Output the (X, Y) coordinate of the center of the cell containing the given text.  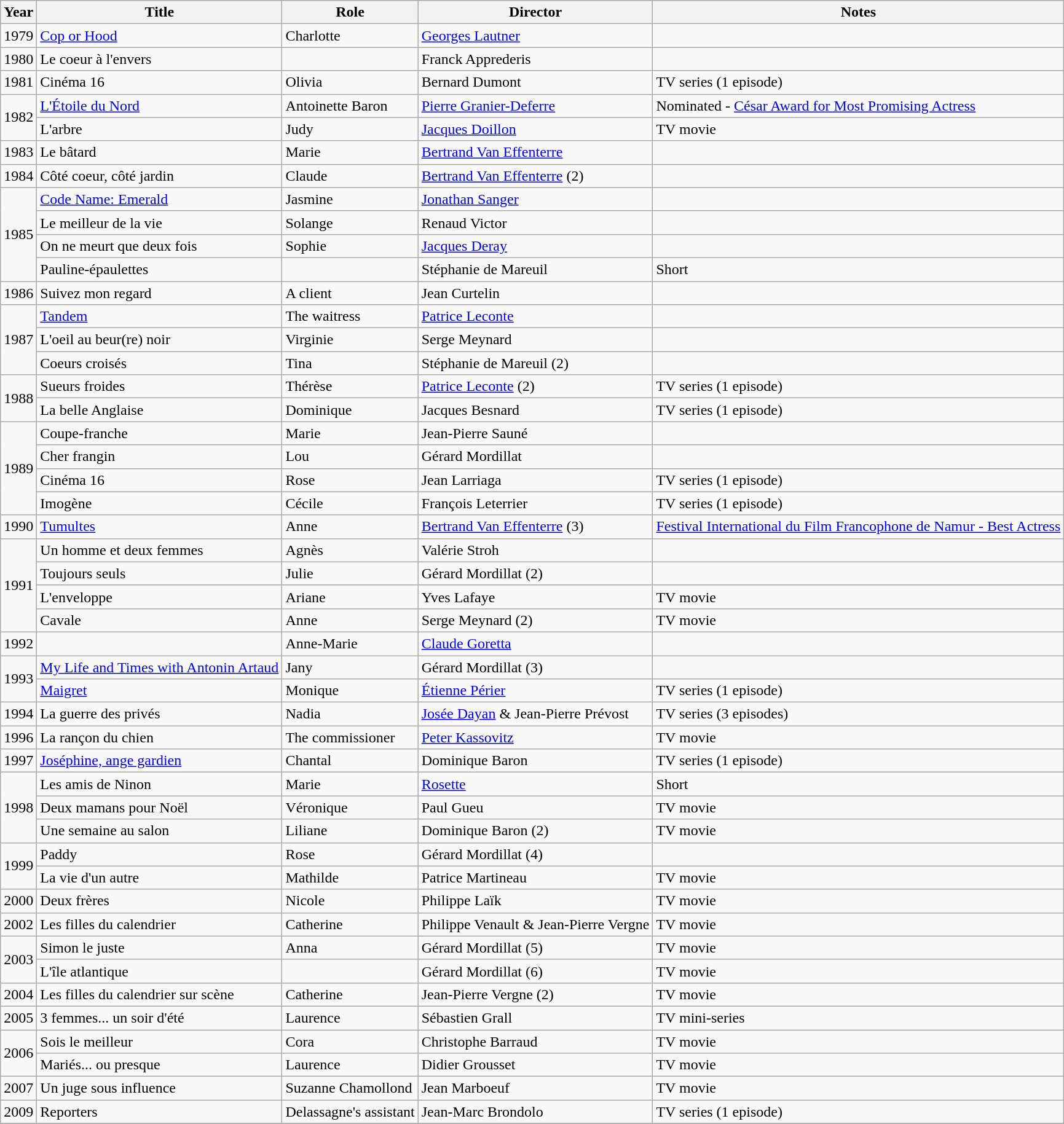
Gérard Mordillat (4) (535, 854)
Le bâtard (160, 152)
Cop or Hood (160, 36)
Claude Goretta (535, 643)
Judy (350, 129)
Gérard Mordillat (5) (535, 948)
Philippe Venault & Jean-Pierre Vergne (535, 924)
Nicole (350, 901)
1990 (18, 527)
Olivia (350, 82)
Suzanne Chamollond (350, 1088)
Maigret (160, 691)
Renaud Victor (535, 222)
1991 (18, 585)
Sophie (350, 246)
Deux mamans pour Noël (160, 808)
2004 (18, 994)
Cher frangin (160, 457)
Nadia (350, 714)
Cécile (350, 503)
Jean Larriaga (535, 480)
Sueurs froides (160, 387)
Dominique Baron (535, 761)
Jean Marboeuf (535, 1088)
Monique (350, 691)
Title (160, 12)
Anna (350, 948)
Rosette (535, 784)
1979 (18, 36)
Ariane (350, 597)
Jean Curtelin (535, 293)
3 femmes... un soir d'été (160, 1018)
Côté coeur, côté jardin (160, 176)
La guerre des privés (160, 714)
Dominique Baron (2) (535, 831)
Reporters (160, 1112)
La vie d'un autre (160, 878)
Anne-Marie (350, 643)
Gérard Mordillat (535, 457)
Bertrand Van Effenterre (2) (535, 176)
Role (350, 12)
Coupe-franche (160, 433)
Pierre Granier-Deferre (535, 106)
L'arbre (160, 129)
Jean-Pierre Sauné (535, 433)
Véronique (350, 808)
Virginie (350, 340)
Une semaine au salon (160, 831)
2007 (18, 1088)
Cora (350, 1042)
2005 (18, 1018)
Cavale (160, 620)
Serge Meynard (535, 340)
Tumultes (160, 527)
Year (18, 12)
Le meilleur de la vie (160, 222)
1989 (18, 468)
1985 (18, 234)
Chantal (350, 761)
Toujours seuls (160, 573)
Un juge sous influence (160, 1088)
L'enveloppe (160, 597)
Serge Meynard (2) (535, 620)
Philippe Laïk (535, 901)
The commissioner (350, 737)
Liliane (350, 831)
Coeurs croisés (160, 363)
Festival International du Film Francophone de Namur - Best Actress (858, 527)
Franck Apprederis (535, 59)
Jean-Pierre Vergne (2) (535, 994)
Pauline-épaulettes (160, 269)
Sébastien Grall (535, 1018)
Tina (350, 363)
Simon le juste (160, 948)
2003 (18, 959)
Director (535, 12)
L'île atlantique (160, 971)
Les filles du calendrier (160, 924)
Georges Lautner (535, 36)
Joséphine, ange gardien (160, 761)
Les filles du calendrier sur scène (160, 994)
1981 (18, 82)
Un homme et deux femmes (160, 550)
Patrice Leconte (535, 316)
Les amis de Ninon (160, 784)
Peter Kassovitz (535, 737)
The waitress (350, 316)
Gérard Mordillat (3) (535, 667)
Nominated - César Award for Most Promising Actress (858, 106)
Jacques Doillon (535, 129)
Jasmine (350, 199)
Claude (350, 176)
La rançon du chien (160, 737)
Christophe Barraud (535, 1042)
Dominique (350, 410)
1987 (18, 340)
1993 (18, 678)
La belle Anglaise (160, 410)
Jonathan Sanger (535, 199)
Étienne Périer (535, 691)
1982 (18, 117)
Jacques Besnard (535, 410)
François Leterrier (535, 503)
2000 (18, 901)
Notes (858, 12)
1980 (18, 59)
TV mini-series (858, 1018)
2002 (18, 924)
Antoinette Baron (350, 106)
Agnès (350, 550)
2006 (18, 1053)
Imogène (160, 503)
On ne meurt que deux fois (160, 246)
Gérard Mordillat (2) (535, 573)
1983 (18, 152)
Deux frères (160, 901)
Suivez mon regard (160, 293)
Jany (350, 667)
My Life and Times with Antonin Artaud (160, 667)
1992 (18, 643)
Bertrand Van Effenterre (3) (535, 527)
L'oeil au beur(re) noir (160, 340)
Solange (350, 222)
Gérard Mordillat (6) (535, 971)
Jacques Deray (535, 246)
Tandem (160, 316)
1998 (18, 808)
A client (350, 293)
Sois le meilleur (160, 1042)
Jean-Marc Brondolo (535, 1112)
1988 (18, 398)
Charlotte (350, 36)
Stéphanie de Mareuil (535, 269)
Julie (350, 573)
1986 (18, 293)
1996 (18, 737)
Paddy (160, 854)
Bertrand Van Effenterre (535, 152)
Stéphanie de Mareuil (2) (535, 363)
1984 (18, 176)
Didier Grousset (535, 1065)
Valérie Stroh (535, 550)
Patrice Leconte (2) (535, 387)
Josée Dayan & Jean-Pierre Prévost (535, 714)
Paul Gueu (535, 808)
1999 (18, 866)
1994 (18, 714)
Le coeur à l'envers (160, 59)
Patrice Martineau (535, 878)
Delassagne's assistant (350, 1112)
1997 (18, 761)
Mariés... ou presque (160, 1065)
Thérèse (350, 387)
Yves Lafaye (535, 597)
2009 (18, 1112)
Lou (350, 457)
L'Étoile du Nord (160, 106)
Bernard Dumont (535, 82)
Mathilde (350, 878)
Code Name: Emerald (160, 199)
TV series (3 episodes) (858, 714)
